Determine the (x, y) coordinate at the center of the cell enclosing the given text.  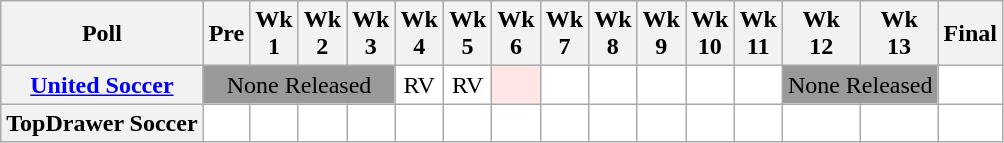
Wk2 (322, 34)
Wk3 (371, 34)
Wk7 (564, 34)
Wk4 (419, 34)
TopDrawer Soccer (102, 123)
United Soccer (102, 85)
Wk12 (821, 34)
Wk5 (467, 34)
Pre (226, 34)
Wk9 (661, 34)
Wk10 (710, 34)
Wk11 (758, 34)
Poll (102, 34)
Wk13 (899, 34)
Wk8 (613, 34)
Wk1 (274, 34)
Final (970, 34)
Wk6 (516, 34)
